Pinpoint the cell where the given text exists, returning its (X, Y) midpoint coordinate. 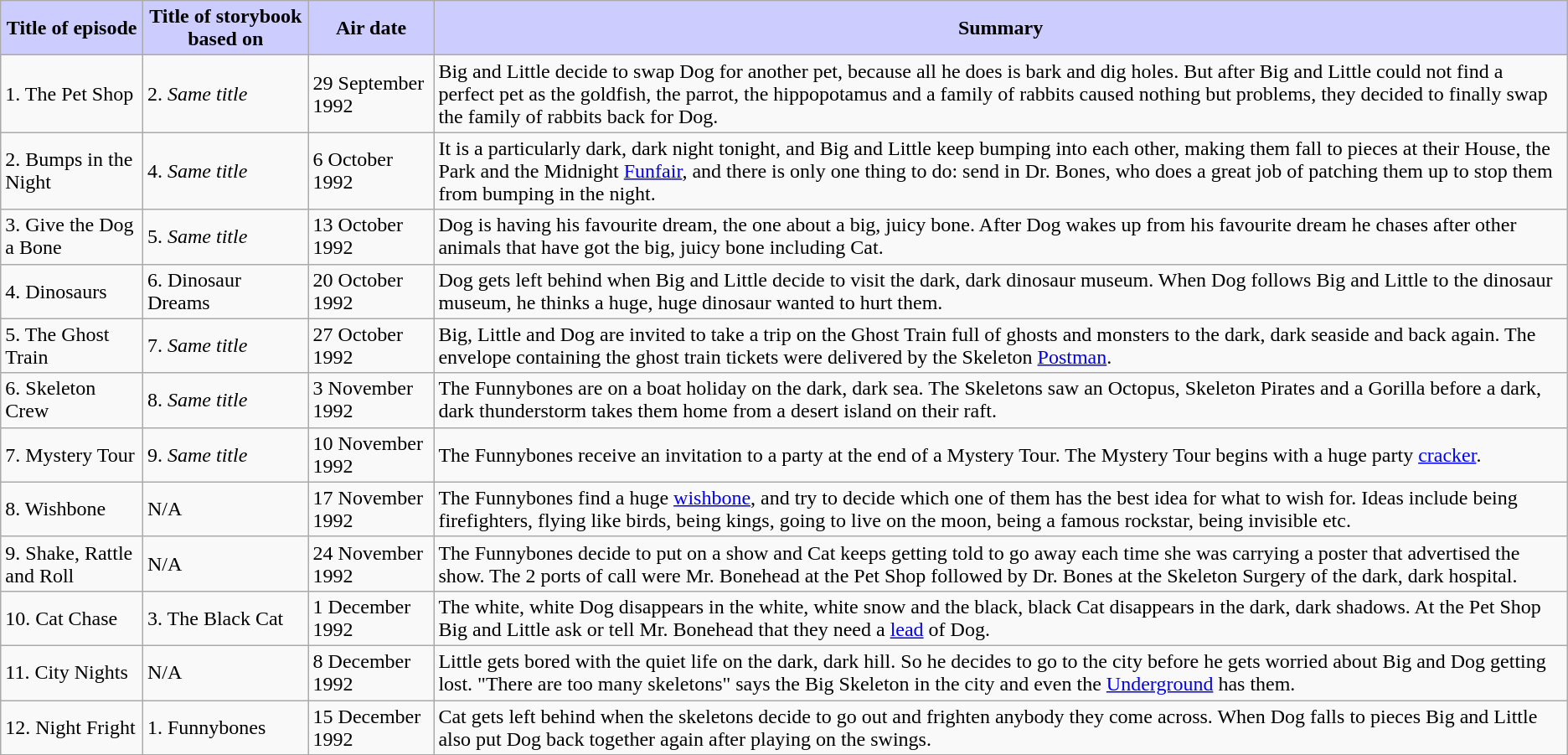
7. Same title (225, 345)
Title of storybook based on (225, 28)
10 November 1992 (371, 454)
11. City Nights (72, 672)
29 September 1992 (371, 94)
3 November 1992 (371, 401)
6. Skeleton Crew (72, 401)
8. Wishbone (72, 509)
4. Dinosaurs (72, 292)
27 October 1992 (371, 345)
7. Mystery Tour (72, 454)
8. Same title (225, 401)
15 December 1992 (371, 727)
4. Same title (225, 171)
6 October 1992 (371, 171)
13 October 1992 (371, 236)
9. Same title (225, 454)
6. Dinosaur Dreams (225, 292)
1. Funnybones (225, 727)
2. Bumps in the Night (72, 171)
9. Shake, Rattle and Roll (72, 563)
2. Same title (225, 94)
Summary (1000, 28)
1. The Pet Shop (72, 94)
Title of episode (72, 28)
Air date (371, 28)
17 November 1992 (371, 509)
20 October 1992 (371, 292)
3. Give the Dog a Bone (72, 236)
The Funnybones receive an invitation to a party at the end of a Mystery Tour. The Mystery Tour begins with a huge party cracker. (1000, 454)
5. The Ghost Train (72, 345)
3. The Black Cat (225, 618)
1 December 1992 (371, 618)
5. Same title (225, 236)
10. Cat Chase (72, 618)
8 December 1992 (371, 672)
24 November 1992 (371, 563)
12. Night Fright (72, 727)
